Determine the (x, y) coordinate at the center of the cell enclosing the given text.  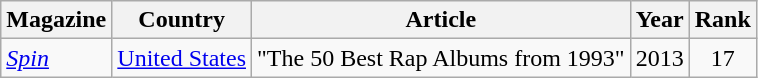
Country (182, 20)
Magazine (56, 20)
Rank (722, 20)
17 (722, 58)
United States (182, 58)
Article (442, 20)
2013 (660, 58)
Spin (56, 58)
Year (660, 20)
"The 50 Best Rap Albums from 1993" (442, 58)
